Provide the [X, Y] coordinate of the cell's center where the given text is located.  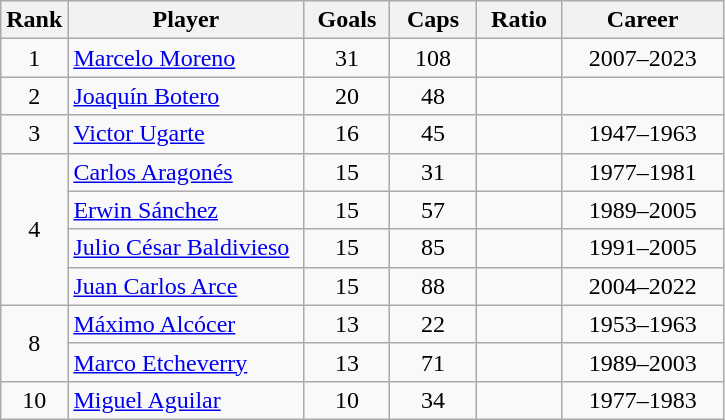
Goals [347, 20]
71 [433, 362]
Marcelo Moreno [186, 58]
Miguel Aguilar [186, 400]
Marco Etcheverry [186, 362]
2004–2022 [642, 286]
34 [433, 400]
57 [433, 210]
Ratio [519, 20]
1 [34, 58]
20 [347, 96]
108 [433, 58]
Julio César Baldivieso [186, 248]
Player [186, 20]
1947–1963 [642, 134]
Career [642, 20]
22 [433, 324]
45 [433, 134]
1991–2005 [642, 248]
Máximo Alcócer [186, 324]
1953–1963 [642, 324]
2007–2023 [642, 58]
2 [34, 96]
Joaquín Botero [186, 96]
3 [34, 134]
85 [433, 248]
4 [34, 229]
Rank [34, 20]
48 [433, 96]
8 [34, 343]
16 [347, 134]
1989–2005 [642, 210]
Victor Ugarte [186, 134]
1989–2003 [642, 362]
88 [433, 286]
Juan Carlos Arce [186, 286]
1977–1983 [642, 400]
Caps [433, 20]
Erwin Sánchez [186, 210]
1977–1981 [642, 172]
Carlos Aragonés [186, 172]
